Locate the cell with the specified text and output its [X, Y] center coordinate. 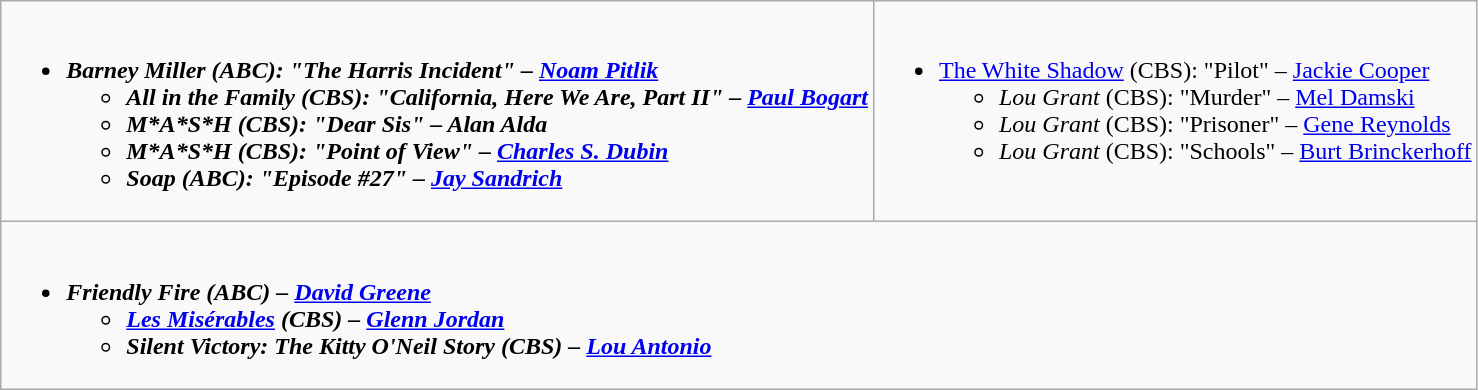
Friendly Fire (ABC) – David GreeneLes Misérables (CBS) – Glenn JordanSilent Victory: The Kitty O'Neil Story (CBS) – Lou Antonio [739, 306]
